Detect which cell encompasses the target text, then output its (X, Y) center coordinate. 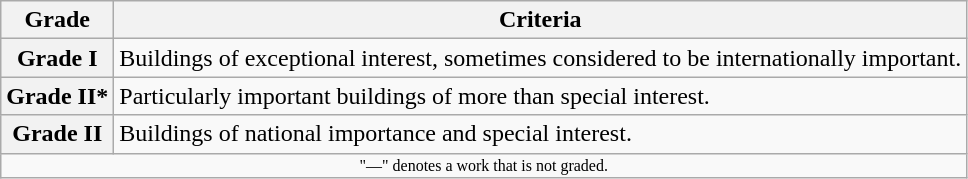
Buildings of exceptional interest, sometimes considered to be internationally important. (540, 58)
"—" denotes a work that is not graded. (484, 165)
Grade II* (58, 96)
Particularly important buildings of more than special interest. (540, 96)
Grade (58, 20)
Criteria (540, 20)
Buildings of national importance and special interest. (540, 134)
Grade I (58, 58)
Grade II (58, 134)
